Search for the cell housing the specified text and yield its [X, Y] center coordinate. 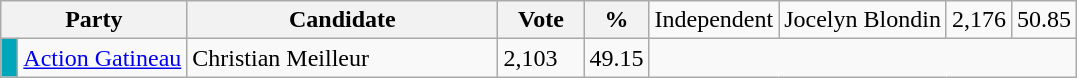
Candidate [342, 20]
% [616, 20]
Christian Meilleur [342, 58]
Party [94, 20]
Vote [541, 20]
Independent [714, 20]
2,103 [541, 58]
Action Gatineau [102, 58]
49.15 [616, 58]
2,176 [978, 20]
Jocelyn Blondin [863, 20]
50.85 [1044, 20]
